Return the (x, y) coordinate for the center point of the cell that contains the specified text.  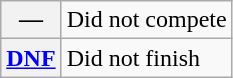
— (31, 20)
Did not finish (146, 58)
Did not compete (146, 20)
DNF (31, 58)
